Find where the given text appears and provide that cell's center as (x, y) coordinate. 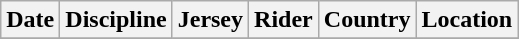
Jersey (210, 20)
Country (367, 20)
Location (467, 20)
Date (30, 20)
Rider (284, 20)
Discipline (116, 20)
